Provide the (x, y) coordinate of the cell's center where the given text is located.  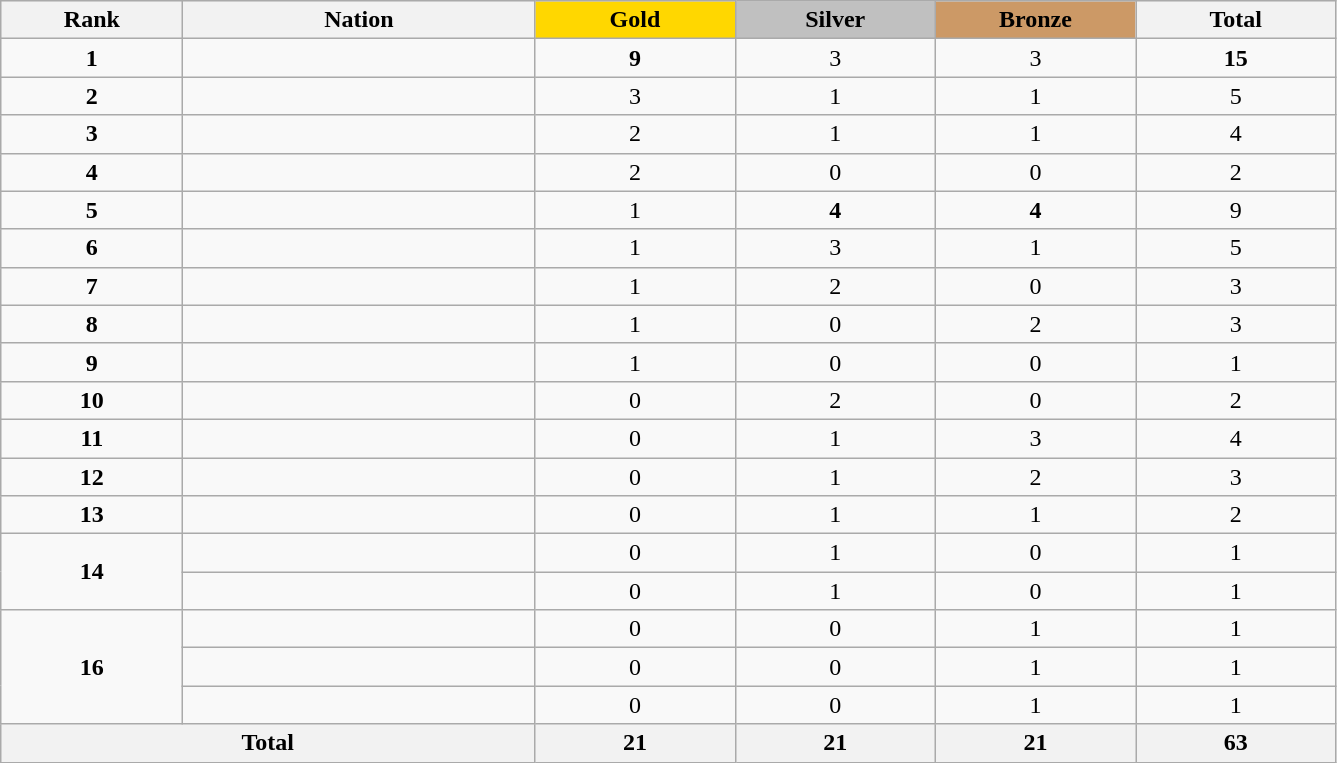
Bronze (1035, 20)
15 (1236, 58)
Nation (359, 20)
Rank (92, 20)
Silver (835, 20)
12 (92, 477)
63 (1236, 743)
13 (92, 515)
14 (92, 572)
11 (92, 438)
Gold (635, 20)
6 (92, 248)
7 (92, 286)
16 (92, 667)
10 (92, 400)
8 (92, 324)
